Pinpoint the cell where the given text exists, returning its (X, Y) midpoint coordinate. 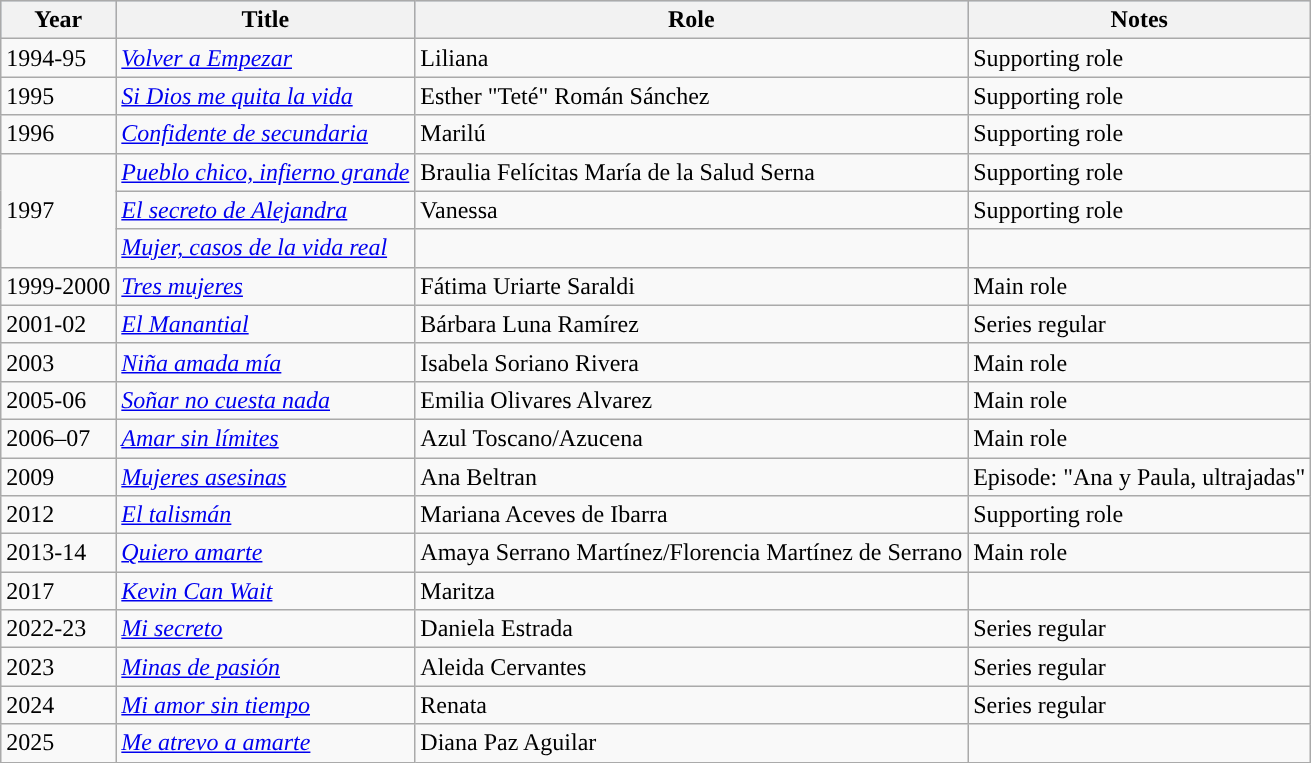
Isabela Soriano Rivera (692, 362)
El talismán (266, 515)
Confidente de secundaria (266, 134)
Kevin Can Wait (266, 591)
Niña amada mía (266, 362)
Role (692, 20)
Daniela Estrada (692, 629)
2001-02 (58, 324)
1995 (58, 96)
1997 (58, 210)
Amar sin límites (266, 438)
Aleida Cervantes (692, 667)
1994-95 (58, 58)
El Manantial (266, 324)
Pueblo chico, infierno grande (266, 172)
Renata (692, 705)
2013-14 (58, 553)
Mujeres asesinas (266, 477)
Year (58, 20)
Mujer, casos de la vida real (266, 248)
Quiero amarte (266, 553)
Emilia Olivares Alvarez (692, 400)
Marilú (692, 134)
Si Dios me quita la vida (266, 96)
2003 (58, 362)
Minas de pasión (266, 667)
2012 (58, 515)
Tres mujeres (266, 286)
Episode: "Ana y Paula, ultrajadas" (1140, 477)
Maritza (692, 591)
2005-06 (58, 400)
Ana Beltran (692, 477)
Esther "Teté" Román Sánchez (692, 96)
Bárbara Luna Ramírez (692, 324)
Liliana (692, 58)
2009 (58, 477)
Soñar no cuesta nada (266, 400)
Notes (1140, 20)
2023 (58, 667)
Fátima Uriarte Saraldi (692, 286)
Azul Toscano/Azucena (692, 438)
Vanessa (692, 210)
2022-23 (58, 629)
Mi secreto (266, 629)
Braulia Felícitas María de la Salud Serna (692, 172)
1996 (58, 134)
2017 (58, 591)
El secreto de Alejandra (266, 210)
Diana Paz Aguilar (692, 743)
Title (266, 20)
Volver a Empezar (266, 58)
2024 (58, 705)
Mariana Aceves de Ibarra (692, 515)
2006–07 (58, 438)
Mi amor sin tiempo (266, 705)
Amaya Serrano Martínez/Florencia Martínez de Serrano (692, 553)
2025 (58, 743)
1999-2000 (58, 286)
Me atrevo a amarte (266, 743)
